Determine the [X, Y] coordinate at the center of the cell enclosing the given text.  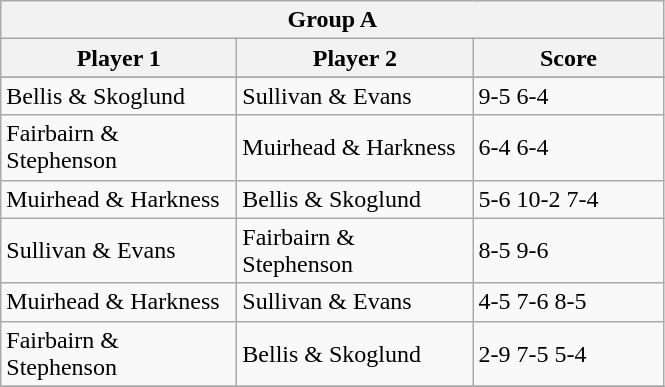
Group A [332, 20]
5-6 10-2 7-4 [568, 199]
9-5 6-4 [568, 96]
8-5 9-6 [568, 250]
Player 1 [119, 58]
Player 2 [355, 58]
Score [568, 58]
6-4 6-4 [568, 148]
2-9 7-5 5-4 [568, 354]
4-5 7-6 8-5 [568, 302]
